From the cell containing the given text, extract its center point as [x, y] coordinate. 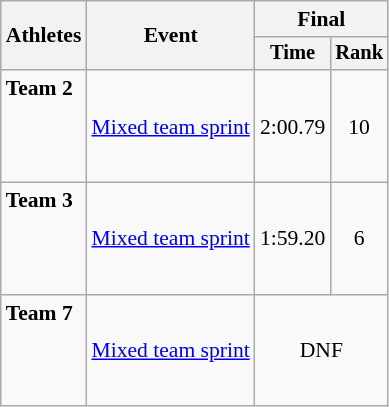
10 [359, 126]
Team 2 [44, 126]
Final [322, 19]
Athletes [44, 36]
Event [170, 36]
Team 3 [44, 239]
6 [359, 239]
Team 7 [44, 351]
2:00.79 [292, 126]
Rank [359, 54]
1:59.20 [292, 239]
Time [292, 54]
DNF [322, 351]
